Return (x, y) of the center of cell containing provided text 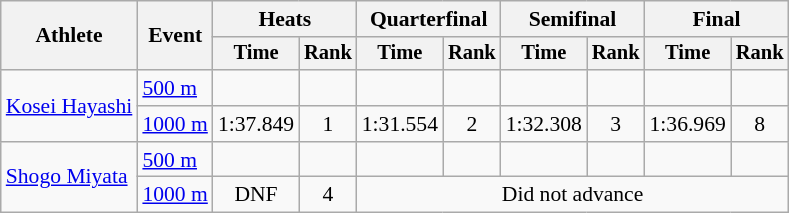
3 (616, 124)
4 (328, 195)
1:31.554 (400, 124)
2 (472, 124)
8 (760, 124)
Did not advance (573, 195)
Shogo Miyata (70, 178)
1:37.849 (256, 124)
Event (174, 36)
Semifinal (573, 19)
Final (717, 19)
1 (328, 124)
1:36.969 (688, 124)
Kosei Hayashi (70, 106)
1:32.308 (544, 124)
DNF (256, 195)
Quarterfinal (429, 19)
Heats (285, 19)
Athlete (70, 36)
